Pinpoint the cell where the given text exists, returning its (x, y) midpoint coordinate. 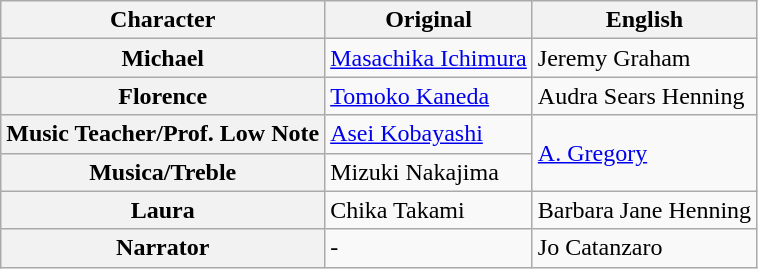
Masachika Ichimura (429, 58)
Original (429, 20)
Barbara Jane Henning (644, 210)
English (644, 20)
Audra Sears Henning (644, 96)
A. Gregory (644, 153)
Narrator (163, 248)
Florence (163, 96)
Michael (163, 58)
Laura (163, 210)
Jo Catanzaro (644, 248)
Character (163, 20)
Chika Takami (429, 210)
- (429, 248)
Music Teacher/Prof. Low Note (163, 134)
Mizuki Nakajima (429, 172)
Jeremy Graham (644, 58)
Musica/Treble (163, 172)
Asei Kobayashi (429, 134)
Tomoko Kaneda (429, 96)
